Identify which cell holds the provided text, then report its [x, y] central coordinate. 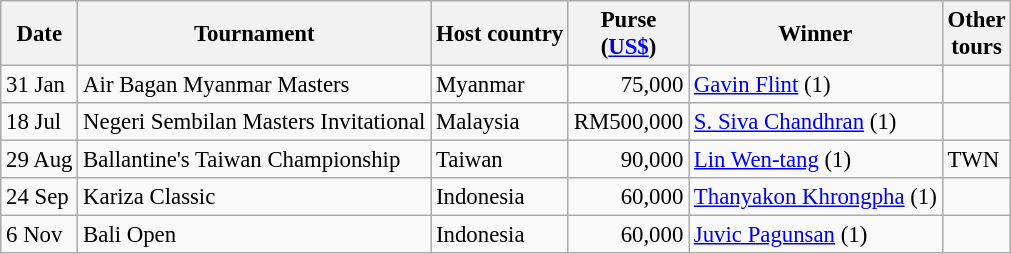
Myanmar [500, 85]
Air Bagan Myanmar Masters [254, 85]
Gavin Flint (1) [816, 85]
Taiwan [500, 160]
31 Jan [40, 85]
Lin Wen-tang (1) [816, 160]
6 Nov [40, 235]
Malaysia [500, 122]
Winner [816, 34]
Tournament [254, 34]
Host country [500, 34]
S. Siva Chandhran (1) [816, 122]
Othertours [976, 34]
18 Jul [40, 122]
29 Aug [40, 160]
75,000 [628, 85]
Negeri Sembilan Masters Invitational [254, 122]
24 Sep [40, 197]
Juvic Pagunsan (1) [816, 235]
RM500,000 [628, 122]
90,000 [628, 160]
Purse(US$) [628, 34]
Kariza Classic [254, 197]
Thanyakon Khrongpha (1) [816, 197]
Bali Open [254, 235]
Ballantine's Taiwan Championship [254, 160]
TWN [976, 160]
Date [40, 34]
